Output the [X, Y] coordinate of the center of the cell containing the given text.  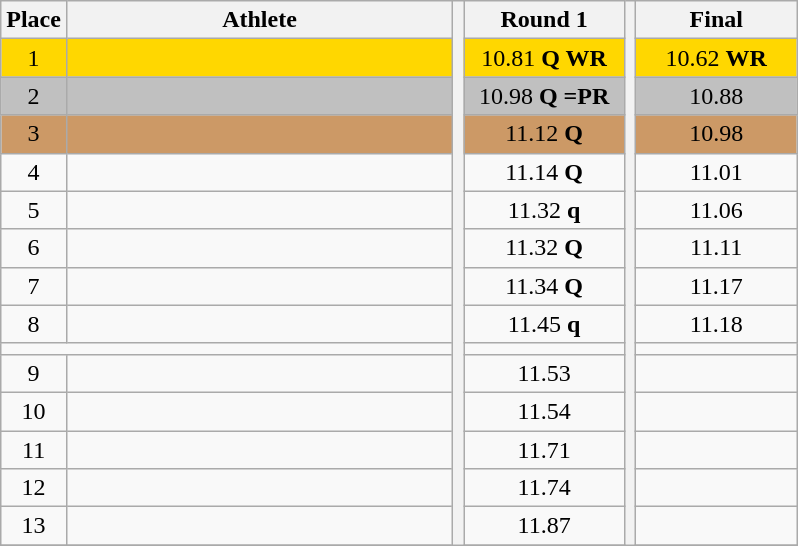
10.81 Q WR [544, 58]
10 [34, 411]
11.01 [716, 172]
11.54 [544, 411]
13 [34, 526]
11.87 [544, 526]
11.45 q [544, 324]
11.34 Q [544, 286]
6 [34, 248]
11.74 [544, 488]
Round 1 [544, 20]
11.17 [716, 286]
5 [34, 210]
11.71 [544, 449]
11.53 [544, 373]
12 [34, 488]
7 [34, 286]
9 [34, 373]
11.14 Q [544, 172]
Athlete [259, 20]
11 [34, 449]
10.88 [716, 96]
11.12 Q [544, 134]
11.32 Q [544, 248]
4 [34, 172]
10.98 [716, 134]
11.06 [716, 210]
1 [34, 58]
11.32 q [544, 210]
2 [34, 96]
8 [34, 324]
3 [34, 134]
11.11 [716, 248]
Final [716, 20]
Place [34, 20]
10.62 WR [716, 58]
11.18 [716, 324]
10.98 Q =PR [544, 96]
